Find where the given text appears and provide that cell's center as [X, Y] coordinate. 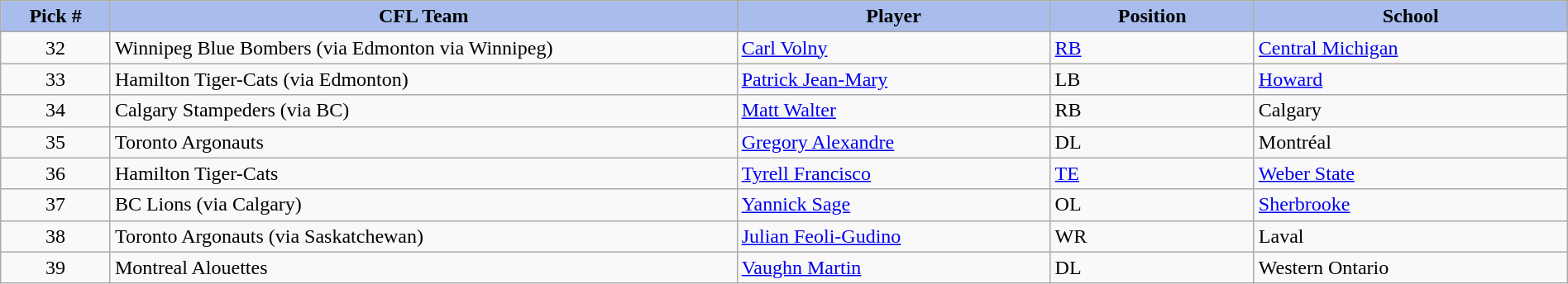
Carl Volny [893, 48]
Calgary [1411, 111]
OL [1152, 205]
Vaughn Martin [893, 267]
Pick # [56, 17]
Calgary Stampeders (via BC) [423, 111]
Patrick Jean-Mary [893, 79]
Laval [1411, 236]
34 [56, 111]
Weber State [1411, 173]
Matt Walter [893, 111]
LB [1152, 79]
Hamilton Tiger-Cats (via Edmonton) [423, 79]
Yannick Sage [893, 205]
Player [893, 17]
32 [56, 48]
36 [56, 173]
Western Ontario [1411, 267]
Hamilton Tiger-Cats [423, 173]
Central Michigan [1411, 48]
39 [56, 267]
TE [1152, 173]
School [1411, 17]
CFL Team [423, 17]
Gregory Alexandre [893, 142]
Sherbrooke [1411, 205]
WR [1152, 236]
BC Lions (via Calgary) [423, 205]
Toronto Argonauts (via Saskatchewan) [423, 236]
35 [56, 142]
Julian Feoli-Gudino [893, 236]
Montreal Alouettes [423, 267]
Tyrell Francisco [893, 173]
Winnipeg Blue Bombers (via Edmonton via Winnipeg) [423, 48]
Howard [1411, 79]
33 [56, 79]
Toronto Argonauts [423, 142]
38 [56, 236]
Position [1152, 17]
37 [56, 205]
Montréal [1411, 142]
